Identify which cell holds the provided text, then report its [x, y] central coordinate. 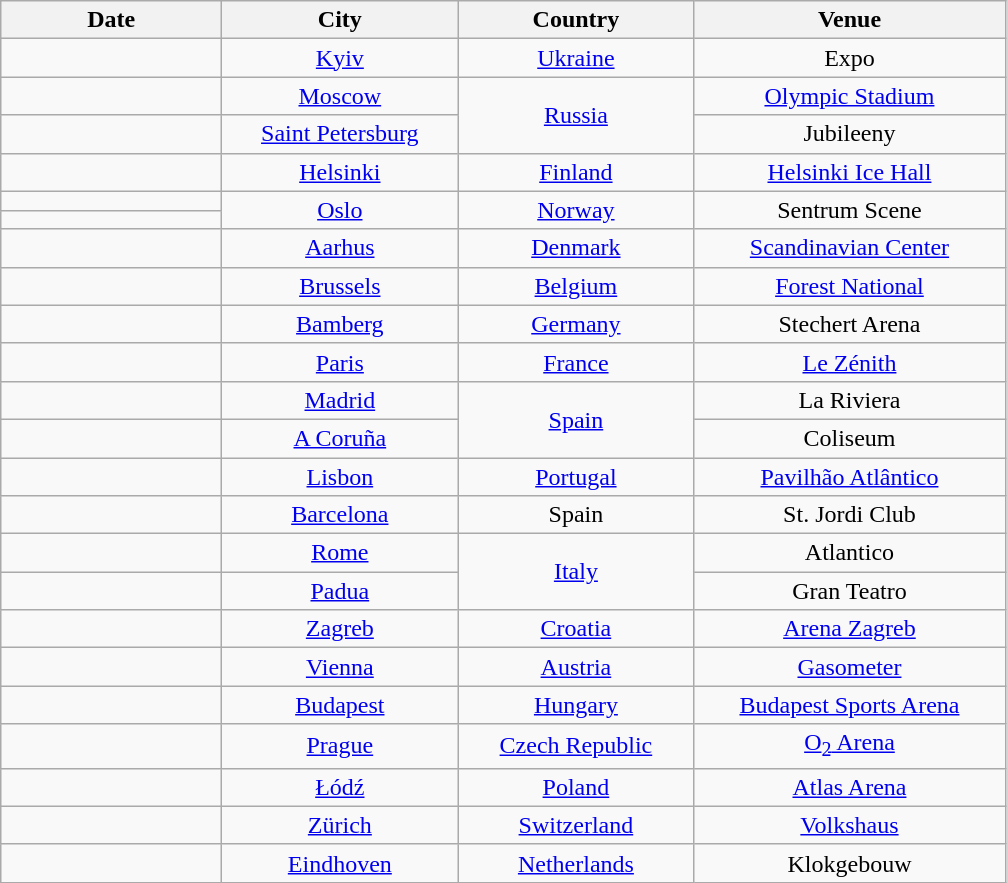
O2 Arena [850, 746]
Madrid [340, 400]
Portugal [576, 477]
Vienna [340, 667]
Hungary [576, 705]
Gasometer [850, 667]
Atlas Arena [850, 787]
Finland [576, 172]
Klokgebouw [850, 863]
Netherlands [576, 863]
Łódź [340, 787]
Bamberg [340, 324]
Volkshaus [850, 825]
Italy [576, 572]
Helsinki Ice Hall [850, 172]
Venue [850, 20]
City [340, 20]
Country [576, 20]
Sentrum Scene [850, 210]
St. Jordi Club [850, 515]
Czech Republic [576, 746]
Ukraine [576, 58]
Jubileeny [850, 134]
Oslo [340, 210]
Prague [340, 746]
Germany [576, 324]
Poland [576, 787]
Barcelona [340, 515]
Eindhoven [340, 863]
Stechert Arena [850, 324]
Belgium [576, 286]
Budapest Sports Arena [850, 705]
Pavilhão Atlântico [850, 477]
La Riviera [850, 400]
Kyiv [340, 58]
Norway [576, 210]
Coliseum [850, 438]
Le Zénith [850, 362]
Paris [340, 362]
Scandinavian Center [850, 248]
France [576, 362]
Olympic Stadium [850, 96]
Expo [850, 58]
Moscow [340, 96]
Austria [576, 667]
Aarhus [340, 248]
Forest National [850, 286]
Zürich [340, 825]
Croatia [576, 629]
Lisbon [340, 477]
Padua [340, 591]
Zagreb [340, 629]
Saint Petersburg [340, 134]
Switzerland [576, 825]
Helsinki [340, 172]
Denmark [576, 248]
Date [112, 20]
Atlantico [850, 553]
Budapest [340, 705]
Gran Teatro [850, 591]
Arena Zagreb [850, 629]
Brussels [340, 286]
Russia [576, 115]
Rome [340, 553]
A Coruña [340, 438]
